Capture the cell that displays the provided text and extract its (X, Y) central coordinate. 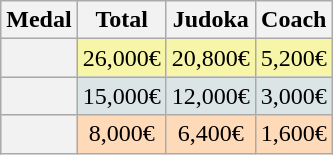
Medal (39, 20)
Coach (294, 20)
5,200€ (294, 58)
8,000€ (122, 134)
Judoka (210, 20)
12,000€ (210, 96)
15,000€ (122, 96)
3,000€ (294, 96)
26,000€ (122, 58)
20,800€ (210, 58)
Total (122, 20)
6,400€ (210, 134)
1,600€ (294, 134)
